Identify which cell holds the provided text, then report its (X, Y) central coordinate. 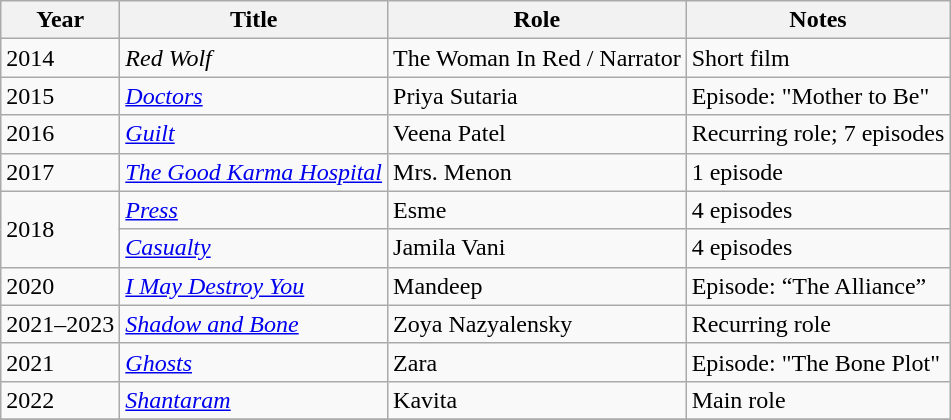
Episode: “The Alliance” (818, 286)
Guilt (254, 134)
Main role (818, 400)
The Woman In Red / Narrator (538, 58)
2020 (60, 286)
Red Wolf (254, 58)
2017 (60, 172)
2021–2023 (60, 324)
Jamila Vani (538, 248)
Priya Sutaria (538, 96)
Kavita (538, 400)
2016 (60, 134)
Recurring role (818, 324)
Year (60, 20)
Ghosts (254, 362)
Episode: "The Bone Plot" (818, 362)
2014 (60, 58)
Zoya Nazyalensky (538, 324)
Doctors (254, 96)
Veena Patel (538, 134)
Title (254, 20)
Notes (818, 20)
Press (254, 210)
Shadow and Bone (254, 324)
2021 (60, 362)
1 episode (818, 172)
Esme (538, 210)
2018 (60, 229)
Mandeep (538, 286)
Shantaram (254, 400)
2015 (60, 96)
Recurring role; 7 episodes (818, 134)
Casualty (254, 248)
Mrs. Menon (538, 172)
I May Destroy You (254, 286)
Role (538, 20)
The Good Karma Hospital (254, 172)
2022 (60, 400)
Zara (538, 362)
Short film (818, 58)
Episode: "Mother to Be" (818, 96)
